Output the (x, y) coordinate of the center of the cell containing the given text.  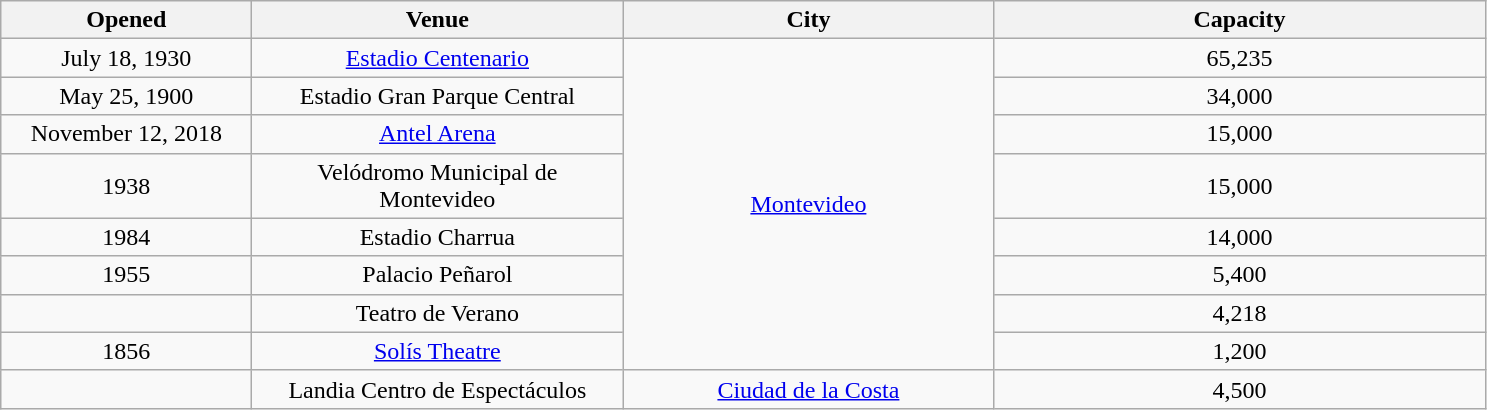
Opened (126, 20)
5,400 (1240, 275)
14,000 (1240, 237)
Palacio Peñarol (438, 275)
City (808, 20)
4,218 (1240, 313)
1856 (126, 351)
65,235 (1240, 58)
Venue (438, 20)
November 12, 2018 (126, 134)
34,000 (1240, 96)
Estadio Centenario (438, 58)
1938 (126, 186)
1955 (126, 275)
1,200 (1240, 351)
Antel Arena (438, 134)
Montevideo (808, 205)
May 25, 1900 (126, 96)
Solís Theatre (438, 351)
Capacity (1240, 20)
Estadio Gran Parque Central (438, 96)
Estadio Charrua (438, 237)
Teatro de Verano (438, 313)
1984 (126, 237)
July 18, 1930 (126, 58)
4,500 (1240, 389)
Landia Centro de Espectáculos (438, 389)
Velódromo Municipal de Montevideo (438, 186)
Ciudad de la Costa (808, 389)
